Capture the cell that displays the provided text and extract its (x, y) central coordinate. 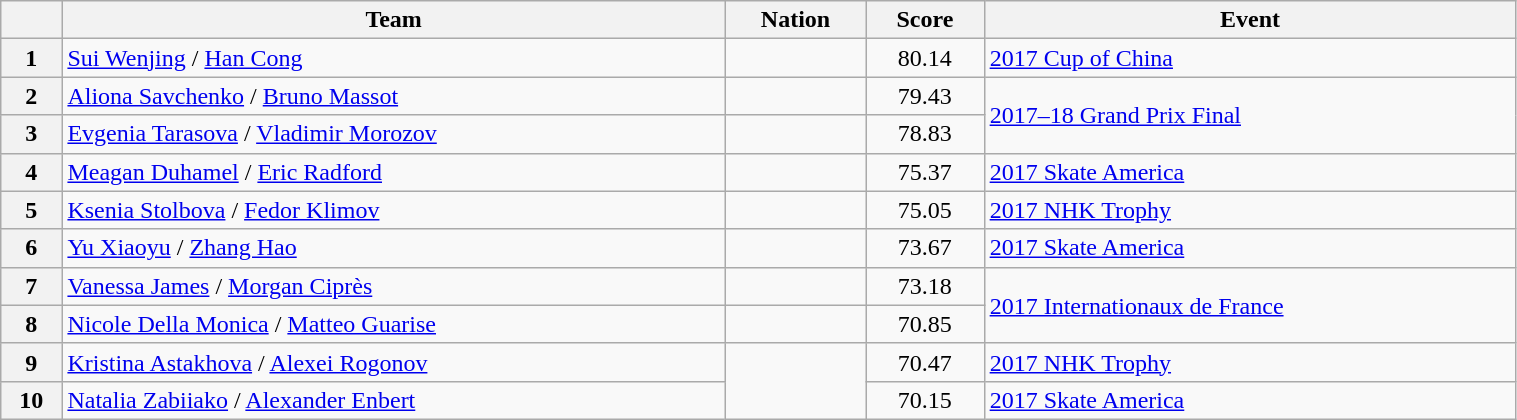
1 (32, 58)
2 (32, 96)
70.47 (925, 362)
70.15 (925, 400)
8 (32, 324)
7 (32, 286)
Ksenia Stolbova / Fedor Klimov (394, 210)
Score (925, 20)
10 (32, 400)
5 (32, 210)
73.18 (925, 286)
Yu Xiaoyu / Zhang Hao (394, 248)
2017 Internationaux de France (1250, 305)
75.37 (925, 172)
Sui Wenjing / Han Cong (394, 58)
2017–18 Grand Prix Final (1250, 115)
Team (394, 20)
73.67 (925, 248)
Nation (795, 20)
Vanessa James / Morgan Ciprès (394, 286)
Aliona Savchenko / Bruno Massot (394, 96)
3 (32, 134)
79.43 (925, 96)
75.05 (925, 210)
4 (32, 172)
Nicole Della Monica / Matteo Guarise (394, 324)
2017 Cup of China (1250, 58)
9 (32, 362)
Evgenia Tarasova / Vladimir Morozov (394, 134)
Event (1250, 20)
Natalia Zabiiako / Alexander Enbert (394, 400)
70.85 (925, 324)
80.14 (925, 58)
Kristina Astakhova / Alexei Rogonov (394, 362)
78.83 (925, 134)
Meagan Duhamel / Eric Radford (394, 172)
6 (32, 248)
